Search for the cell housing the specified text and yield its [x, y] center coordinate. 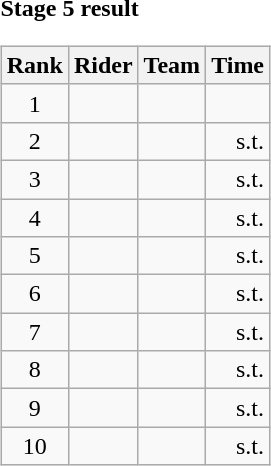
10 [34, 446]
Rank [34, 65]
Rider [103, 65]
6 [34, 294]
4 [34, 217]
1 [34, 103]
8 [34, 370]
7 [34, 332]
Team [172, 65]
3 [34, 179]
5 [34, 256]
9 [34, 408]
2 [34, 141]
Time [238, 65]
